Output the (x, y) coordinate of the center of the cell containing the given text.  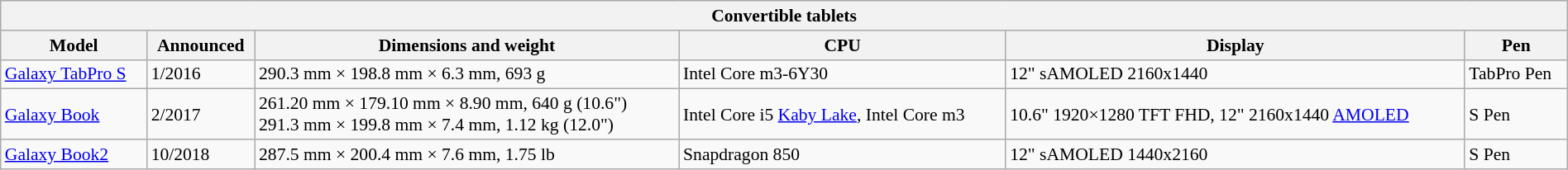
Model (74, 45)
Convertible tablets (784, 16)
Galaxy Book (74, 114)
290.3 mm × 198.8 mm × 6.3 mm, 693 g (466, 74)
12" sAMOLED 1440x2160 (1236, 154)
Intel Core i5 Kaby Lake, Intel Core m3 (842, 114)
Display (1236, 45)
Snapdragon 850 (842, 154)
2/2017 (201, 114)
Dimensions and weight (466, 45)
10.6" 1920×1280 TFT FHD, 12" 2160x1440 AMOLED (1236, 114)
287.5 mm × 200.4 mm × 7.6 mm, 1.75 lb (466, 154)
261.20 mm × 179.10 mm × 8.90 mm, 640 g (10.6")291.3 mm × 199.8 mm × 7.4 mm, 1.12 kg (12.0") (466, 114)
Pen (1516, 45)
10/2018 (201, 154)
Galaxy Book2 (74, 154)
1/2016 (201, 74)
Intel Core m3-6Y30 (842, 74)
Galaxy TabPro S (74, 74)
TabPro Pen (1516, 74)
Announced (201, 45)
CPU (842, 45)
12" sAMOLED 2160x1440 (1236, 74)
